Detect which cell encompasses the target text, then output its (X, Y) center coordinate. 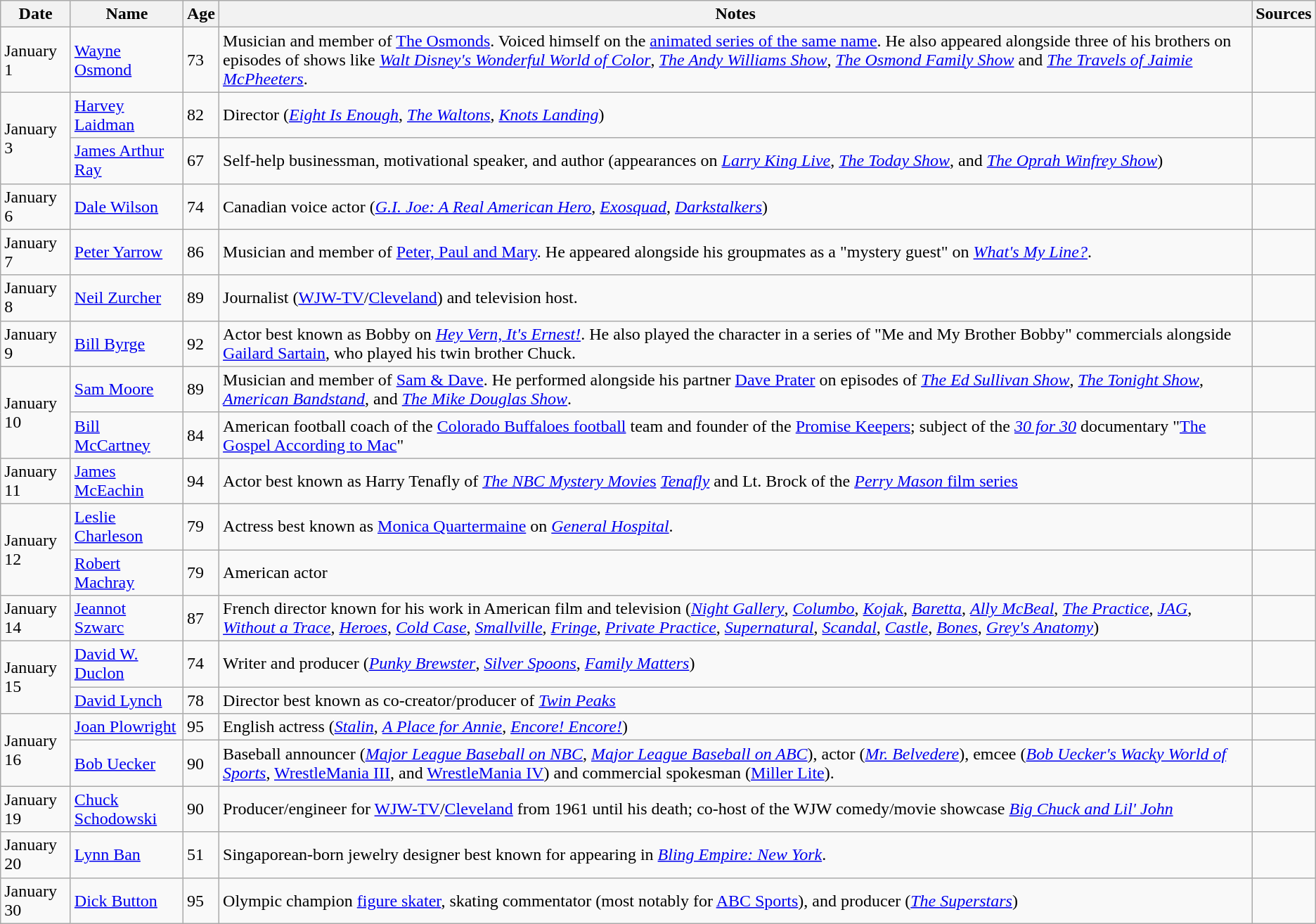
Director (Eight Is Enough, The Waltons, Knots Landing) (735, 115)
Bill Byrge (127, 343)
January 6 (36, 207)
January 19 (36, 809)
January 20 (36, 855)
January 3 (36, 138)
Jeannot Szwarc (127, 619)
January 15 (36, 678)
Sources (1284, 14)
Writer and producer (Punky Brewster, Silver Spoons, Family Matters) (735, 664)
Date (36, 14)
Self-help businessman, motivational speaker, and author (appearances on Larry King Live, The Today Show, and The Oprah Winfrey Show) (735, 160)
January 30 (36, 900)
Joan Plowright (127, 727)
Singaporean-born jewelry designer best known for appearing in Bling Empire: New York. (735, 855)
Dick Button (127, 900)
Age (201, 14)
Notes (735, 14)
Leslie Charleson (127, 526)
January 10 (36, 412)
Wayne Osmond (127, 60)
James McEachin (127, 481)
David W. Duclon (127, 664)
Musician and member of Peter, Paul and Mary. He appeared alongside his groupmates as a "mystery guest" on What's My Line?. (735, 252)
Peter Yarrow (127, 252)
Canadian voice actor (G.I. Joe: A Real American Hero, Exosquad, Darkstalkers) (735, 207)
Producer/engineer for WJW-TV/Cleveland from 1961 until his death; co-host of the WJW comedy/movie showcase Big Chuck and Lil' John (735, 809)
Lynn Ban (127, 855)
January 9 (36, 343)
Robert Machray (127, 572)
86 (201, 252)
78 (201, 700)
Chuck Schodowski (127, 809)
Director best known as co-creator/producer of Twin Peaks (735, 700)
84 (201, 435)
82 (201, 115)
92 (201, 343)
Olympic champion figure skater, skating commentator (most notably for ABC Sports), and producer (The Superstars) (735, 900)
Name (127, 14)
January 14 (36, 619)
James Arthur Ray (127, 160)
Bill McCartney (127, 435)
English actress (Stalin, A Place for Annie, Encore! Encore!) (735, 727)
January 11 (36, 481)
January 8 (36, 298)
Journalist (WJW-TV/Cleveland) and television host. (735, 298)
David Lynch (127, 700)
73 (201, 60)
67 (201, 160)
94 (201, 481)
Harvey Laidman (127, 115)
Actor best known as Harry Tenafly of The NBC Mystery Movies Tenafly and Lt. Brock of the Perry Mason film series (735, 481)
January 16 (36, 750)
Neil Zurcher (127, 298)
Sam Moore (127, 390)
American actor (735, 572)
Actress best known as Monica Quartermaine on General Hospital. (735, 526)
January 1 (36, 60)
Dale Wilson (127, 207)
51 (201, 855)
Bob Uecker (127, 764)
87 (201, 619)
January 12 (36, 549)
January 7 (36, 252)
